Detect which cell encompasses the target text, then output its (X, Y) center coordinate. 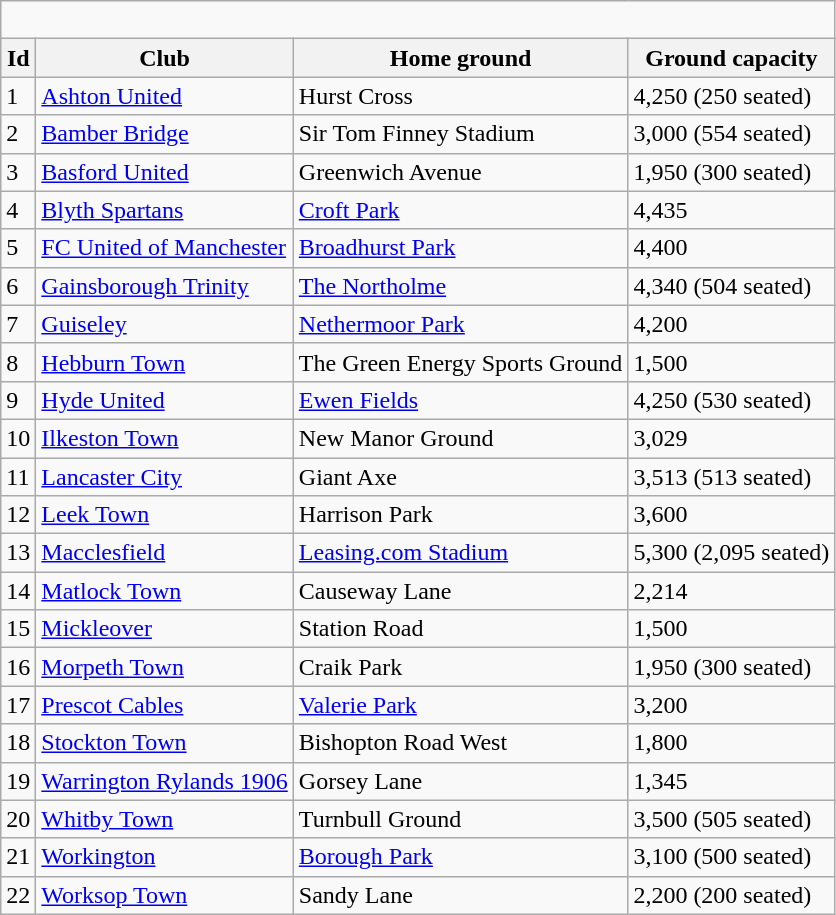
Craik Park (460, 667)
3,000 (554 seated) (732, 134)
Macclesfield (164, 553)
Guiseley (164, 324)
The Green Energy Sports Ground (460, 362)
13 (18, 553)
20 (18, 819)
Hurst Cross (460, 96)
Bishopton Road West (460, 743)
22 (18, 895)
Croft Park (460, 210)
Broadhurst Park (460, 248)
1,345 (732, 781)
Home ground (460, 58)
Ground capacity (732, 58)
19 (18, 781)
8 (18, 362)
Mickleover (164, 629)
Valerie Park (460, 705)
11 (18, 477)
Ewen Fields (460, 400)
21 (18, 857)
Leek Town (164, 515)
FC United of Manchester (164, 248)
Turnbull Ground (460, 819)
Harrison Park (460, 515)
2 (18, 134)
Prescot Cables (164, 705)
17 (18, 705)
Borough Park (460, 857)
3,600 (732, 515)
4 (18, 210)
Id (18, 58)
3,029 (732, 438)
Ilkeston Town (164, 438)
Ashton United (164, 96)
Hyde United (164, 400)
Club (164, 58)
3,200 (732, 705)
16 (18, 667)
Basford United (164, 172)
1,800 (732, 743)
Causeway Lane (460, 591)
Warrington Rylands 1906 (164, 781)
10 (18, 438)
Hebburn Town (164, 362)
Sir Tom Finney Stadium (460, 134)
Gainsborough Trinity (164, 286)
1 (18, 96)
4,250 (250 seated) (732, 96)
Workington (164, 857)
Nethermoor Park (460, 324)
Bamber Bridge (164, 134)
Station Road (460, 629)
3,513 (513 seated) (732, 477)
New Manor Ground (460, 438)
14 (18, 591)
4,400 (732, 248)
Leasing.com Stadium (460, 553)
Worksop Town (164, 895)
Sandy Lane (460, 895)
5 (18, 248)
Whitby Town (164, 819)
4,200 (732, 324)
5,300 (2,095 seated) (732, 553)
2,214 (732, 591)
The Northolme (460, 286)
Blyth Spartans (164, 210)
Gorsey Lane (460, 781)
18 (18, 743)
3,100 (500 seated) (732, 857)
3 (18, 172)
9 (18, 400)
Matlock Town (164, 591)
Lancaster City (164, 477)
3,500 (505 seated) (732, 819)
12 (18, 515)
Giant Axe (460, 477)
15 (18, 629)
Morpeth Town (164, 667)
7 (18, 324)
4,340 (504 seated) (732, 286)
6 (18, 286)
Stockton Town (164, 743)
2,200 (200 seated) (732, 895)
4,250 (530 seated) (732, 400)
4,435 (732, 210)
Greenwich Avenue (460, 172)
